Identify which cell holds the provided text, then report its [X, Y] central coordinate. 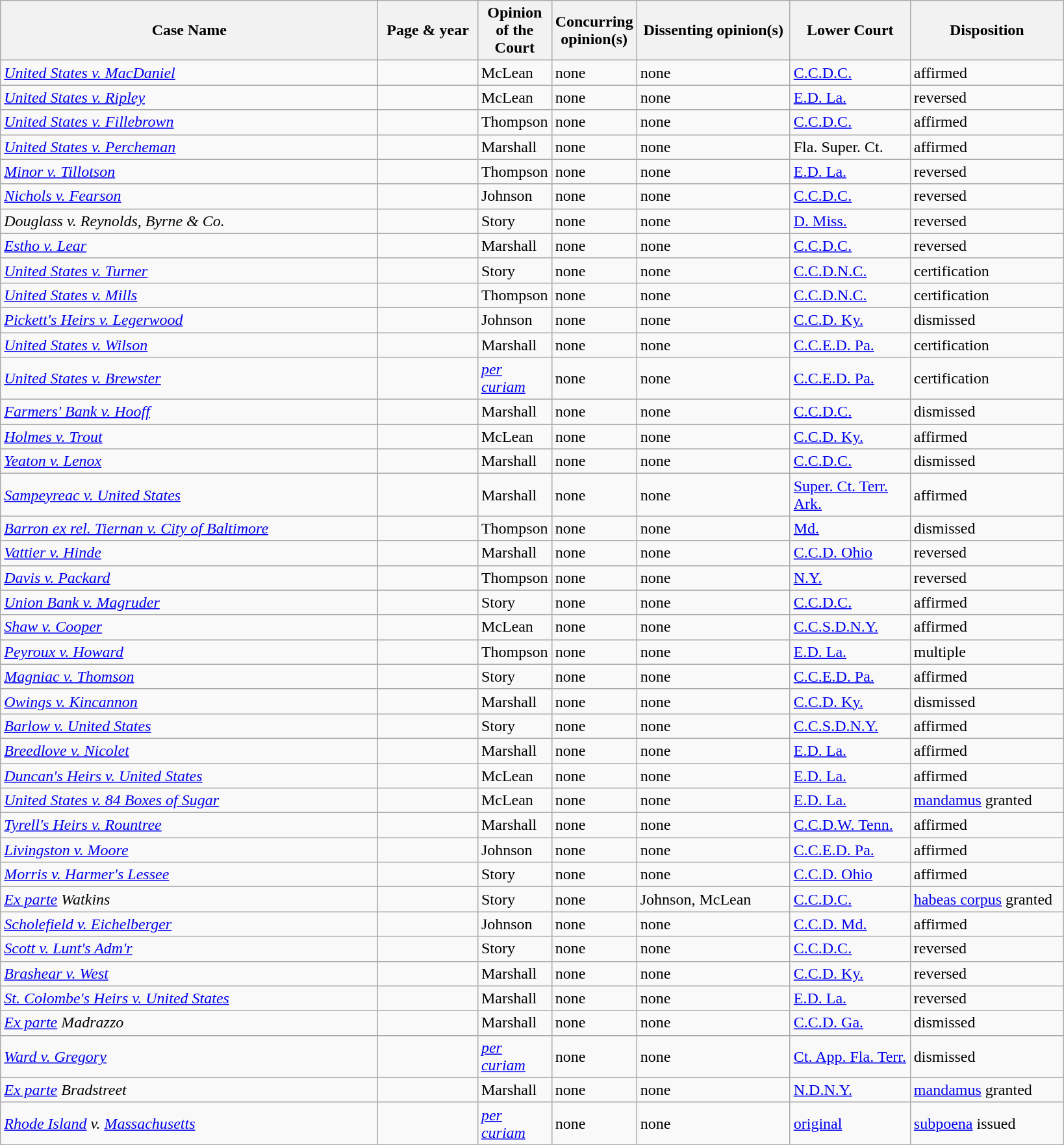
Fla. Super. Ct. [850, 147]
Douglass v. Reynolds, Byrne & Co. [190, 221]
Ward v. Gregory [190, 1057]
C.C.D. Ga. [850, 1023]
Holmes v. Trout [190, 437]
Md. [850, 528]
Sampeyreac v. United States [190, 495]
Duncan's Heirs v. United States [190, 775]
Dissenting opinion(s) [713, 31]
Shaw v. Cooper [190, 627]
Ct. App. Fla. Terr. [850, 1057]
Farmers' Bank v. Hooff [190, 412]
Case Name [190, 31]
Peyroux v. Howard [190, 652]
Tyrell's Heirs v. Rountree [190, 825]
Disposition [987, 31]
Barron ex rel. Tiernan v. City of Baltimore [190, 528]
Estho v. Lear [190, 246]
Pickett's Heirs v. Legerwood [190, 320]
United States v. Turner [190, 270]
subpoena issued [987, 1123]
United States v. Mills [190, 295]
United States v. Ripley [190, 97]
United States v. Brewster [190, 378]
Concurring opinion(s) [594, 31]
Barlow v. United States [190, 726]
N.Y. [850, 578]
St. Colombe's Heirs v. United States [190, 998]
Opinion of the Court [514, 31]
Vattier v. Hinde [190, 553]
Breedlove v. Nicolet [190, 751]
multiple [987, 652]
habeas corpus granted [987, 899]
Minor v. Tillotson [190, 172]
United States v. Fillebrown [190, 122]
United States v. MacDaniel [190, 73]
C.C.D.W. Tenn. [850, 825]
D. Miss. [850, 221]
Owings v. Kincannon [190, 701]
original [850, 1123]
Union Bank v. Magruder [190, 602]
Rhode Island v. Massachusetts [190, 1123]
Morris v. Harmer's Lessee [190, 875]
United States v. Wilson [190, 345]
Davis v. Packard [190, 578]
Ex parte Watkins [190, 899]
Super. Ct. Terr. Ark. [850, 495]
Scholefield v. Eichelberger [190, 924]
Yeaton v. Lenox [190, 461]
Livingston v. Moore [190, 850]
C.C.D. Md. [850, 924]
United States v. Percheman [190, 147]
Ex parte Bradstreet [190, 1090]
Magniac v. Thomson [190, 676]
Brashear v. West [190, 973]
Scott v. Lunt's Adm'r [190, 949]
Lower Court [850, 31]
N.D.N.Y. [850, 1090]
Johnson, McLean [713, 899]
Ex parte Madrazzo [190, 1023]
Page & year [428, 31]
Nichols v. Fearson [190, 196]
United States v. 84 Boxes of Sugar [190, 801]
